Find where the given text appears and provide that cell's center as [X, Y] coordinate. 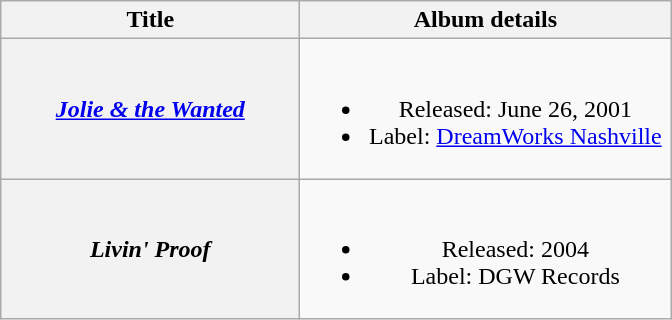
Released: June 26, 2001Label: DreamWorks Nashville [486, 109]
Released: 2004Label: DGW Records [486, 249]
Album details [486, 20]
Livin' Proof [150, 249]
Title [150, 20]
Jolie & the Wanted [150, 109]
